Detect which cell encompasses the target text, then output its [x, y] center coordinate. 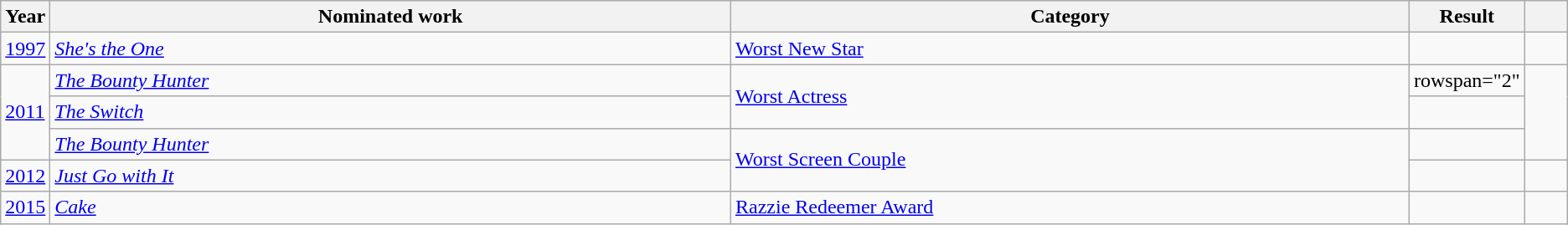
1997 [25, 49]
Cake [390, 207]
The Switch [390, 112]
Worst Actress [1070, 96]
2012 [25, 176]
rowspan="2" [1467, 80]
2011 [25, 112]
Just Go with It [390, 176]
She's the One [390, 49]
Result [1467, 17]
2015 [25, 207]
Worst Screen Couple [1070, 160]
Year [25, 17]
Worst New Star [1070, 49]
Nominated work [390, 17]
Category [1070, 17]
Razzie Redeemer Award [1070, 207]
